Determine the [X, Y] coordinate at the center of the cell enclosing the given text.  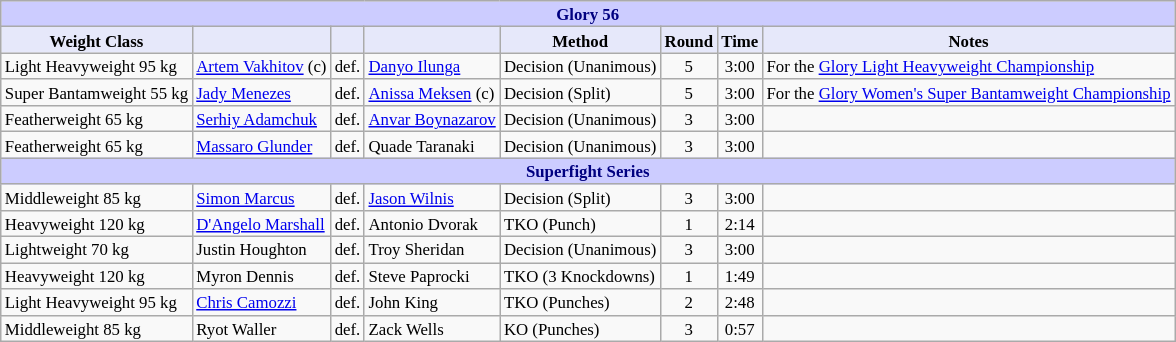
KO (Punches) [580, 328]
TKO (3 Knockdowns) [580, 276]
Ryot Waller [261, 328]
Simon Marcus [261, 197]
Danyo Ilunga [432, 66]
Chris Camozzi [261, 302]
Notes [968, 40]
Zack Wells [432, 328]
Justin Houghton [261, 250]
Serhiy Adamchuk [261, 119]
Massaro Glunder [261, 145]
For the Glory Women's Super Bantamweight Championship [968, 93]
TKO (Punch) [580, 224]
Troy Sheridan [432, 250]
D'Angelo Marshall [261, 224]
Anissa Meksen (c) [432, 93]
Quade Taranaki [432, 145]
2:14 [740, 224]
TKO (Punches) [580, 302]
Time [740, 40]
Antonio Dvorak [432, 224]
Anvar Boynazarov [432, 119]
0:57 [740, 328]
Weight Class [96, 40]
Artem Vakhitov (c) [261, 66]
Glory 56 [588, 14]
Super Bantamweight 55 kg [96, 93]
Myron Dennis [261, 276]
Jady Menezes [261, 93]
2 [688, 302]
Method [580, 40]
For the Glory Light Heavyweight Championship [968, 66]
Jason Wilnis [432, 197]
John King [432, 302]
Round [688, 40]
Superfight Series [588, 171]
Lightweight 70 kg [96, 250]
2:48 [740, 302]
1:49 [740, 276]
Steve Paprocki [432, 276]
